Detect which cell encompasses the target text, then output its [X, Y] center coordinate. 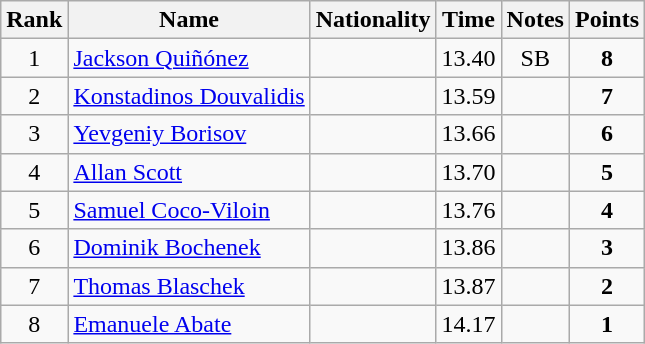
Dominik Bochenek [189, 248]
13.87 [468, 286]
Rank [34, 20]
Konstadinos Douvalidis [189, 96]
Name [189, 20]
Notes [535, 20]
Nationality [373, 20]
Points [606, 20]
14.17 [468, 324]
13.86 [468, 248]
13.66 [468, 134]
Time [468, 20]
13.76 [468, 210]
Jackson Quiñónez [189, 58]
Samuel Coco-Viloin [189, 210]
Yevgeniy Borisov [189, 134]
Allan Scott [189, 172]
13.59 [468, 96]
SB [535, 58]
13.40 [468, 58]
13.70 [468, 172]
Emanuele Abate [189, 324]
Thomas Blaschek [189, 286]
